For the text-containing cell, return its midpoint in (X, Y) coordinate format. 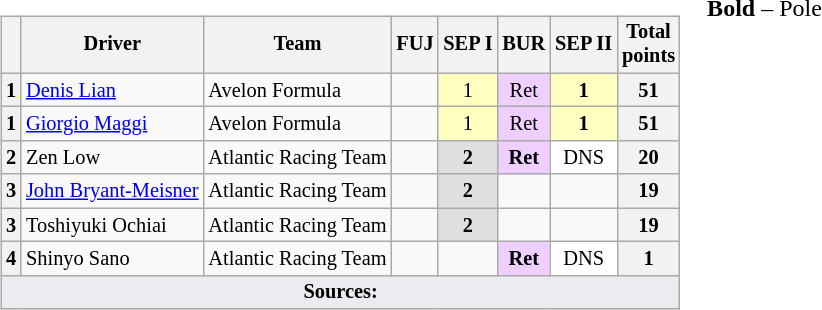
Zen Low (112, 158)
20 (648, 158)
FUJ (414, 45)
John Bryant-Meisner (112, 191)
Team (297, 45)
4 (11, 259)
Denis Lian (112, 90)
SEP II (584, 45)
Totalpoints (648, 45)
Shinyo Sano (112, 259)
Sources: (340, 292)
Toshiyuki Ochiai (112, 225)
Giorgio Maggi (112, 124)
BUR (524, 45)
Driver (112, 45)
SEP I (468, 45)
